Return (x, y) of the center of cell containing provided text 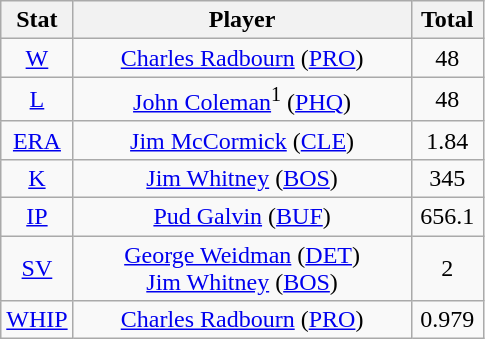
L (37, 100)
Player (242, 20)
IP (37, 217)
John Coleman1 (PHQ) (242, 100)
Stat (37, 20)
2 (447, 268)
W (37, 58)
ERA (37, 140)
Jim McCormick (CLE) (242, 140)
SV (37, 268)
0.979 (447, 320)
K (37, 178)
1.84 (447, 140)
Jim Whitney (BOS) (242, 178)
345 (447, 178)
Total (447, 20)
George Weidman (DET)Jim Whitney (BOS) (242, 268)
WHIP (37, 320)
Pud Galvin (BUF) (242, 217)
656.1 (447, 217)
